Search for the cell housing the specified text and yield its [x, y] center coordinate. 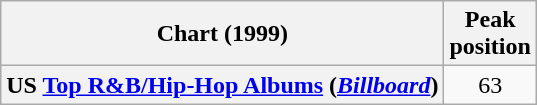
63 [490, 85]
Peakposition [490, 34]
US Top R&B/Hip-Hop Albums (Billboard) [222, 85]
Chart (1999) [222, 34]
